Detect which cell encompasses the target text, then output its (X, Y) center coordinate. 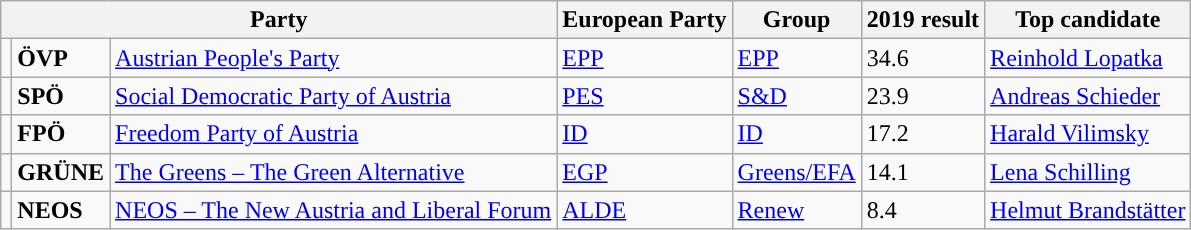
PES (644, 96)
Top candidate (1088, 20)
Social Democratic Party of Austria (334, 96)
Austrian People's Party (334, 58)
17.2 (922, 134)
ÖVP (61, 58)
European Party (644, 20)
23.9 (922, 96)
SPÖ (61, 96)
NEOS – The New Austria and Liberal Forum (334, 210)
Party (279, 20)
Lena Schilling (1088, 172)
ALDE (644, 210)
34.6 (922, 58)
The Greens – The Green Alternative (334, 172)
Freedom Party of Austria (334, 134)
14.1 (922, 172)
GRÜNE (61, 172)
Greens/EFA (796, 172)
Group (796, 20)
Andreas Schieder (1088, 96)
Harald Vilimsky (1088, 134)
FPÖ (61, 134)
Reinhold Lopatka (1088, 58)
2019 result (922, 20)
NEOS (61, 210)
S&D (796, 96)
Renew (796, 210)
Helmut Brandstätter (1088, 210)
8.4 (922, 210)
EGP (644, 172)
